Capture the cell that displays the provided text and extract its [X, Y] central coordinate. 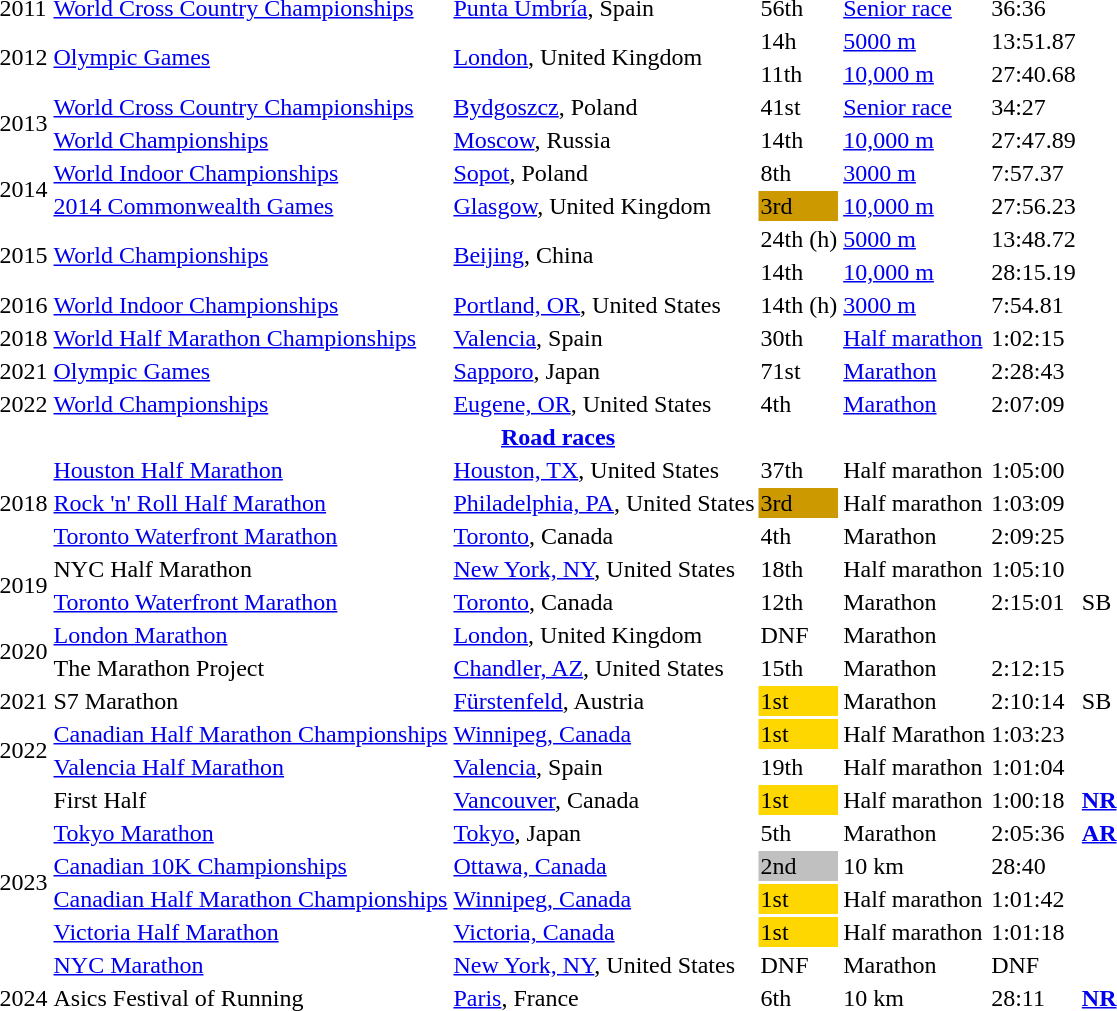
15th [799, 668]
13:48.72 [1034, 239]
1:05:10 [1034, 569]
World Half Marathon Championships [250, 338]
London Marathon [250, 635]
12th [799, 602]
Senior race [914, 107]
Chandler, AZ, United States [604, 668]
5th [799, 833]
71st [799, 371]
First Half [250, 800]
14h [799, 41]
2:10:14 [1034, 701]
1:01:42 [1034, 899]
2:12:15 [1034, 668]
30th [799, 338]
Sapporo, Japan [604, 371]
1:00:18 [1034, 800]
Beijing, China [604, 256]
NYC Half Marathon [250, 569]
1:05:00 [1034, 470]
19th [799, 767]
41st [799, 107]
Glasgow, United Kingdom [604, 206]
1:01:04 [1034, 767]
Victoria Half Marathon [250, 932]
7:57.37 [1034, 173]
10 km [914, 866]
24th (h) [799, 239]
Tokyo Marathon [250, 833]
Moscow, Russia [604, 140]
18th [799, 569]
Ottawa, Canada [604, 866]
1:03:09 [1034, 503]
1:03:23 [1034, 734]
13:51.87 [1034, 41]
Canadian 10K Championships [250, 866]
8th [799, 173]
Houston Half Marathon [250, 470]
2nd [799, 866]
2:28:43 [1034, 371]
27:47.89 [1034, 140]
2:15:01 [1034, 602]
NYC Marathon [250, 965]
World Cross Country Championships [250, 107]
2:09:25 [1034, 536]
1:02:15 [1034, 338]
Tokyo, Japan [604, 833]
Fürstenfeld, Austria [604, 701]
2:05:36 [1034, 833]
37th [799, 470]
11th [799, 74]
Houston, TX, United States [604, 470]
The Marathon Project [250, 668]
Vancouver, Canada [604, 800]
Sopot, Poland [604, 173]
Bydgoszcz, Poland [604, 107]
S7 Marathon [250, 701]
Valencia Half Marathon [250, 767]
34:27 [1034, 107]
Rock 'n' Roll Half Marathon [250, 503]
2014 Commonwealth Games [250, 206]
7:54.81 [1034, 305]
2:07:09 [1034, 404]
28:40 [1034, 866]
28:15.19 [1034, 272]
14th (h) [799, 305]
1:01:18 [1034, 932]
27:56.23 [1034, 206]
Eugene, OR, United States [604, 404]
Half Marathon [914, 734]
Victoria, Canada [604, 932]
Philadelphia, PA, United States [604, 503]
Portland, OR, United States [604, 305]
27:40.68 [1034, 74]
